Extract the [x, y] coordinate from the center of the cell holding the provided text.  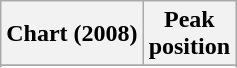
Chart (2008) [72, 34]
Peakposition [189, 34]
